Search for the cell housing the specified text and yield its (X, Y) center coordinate. 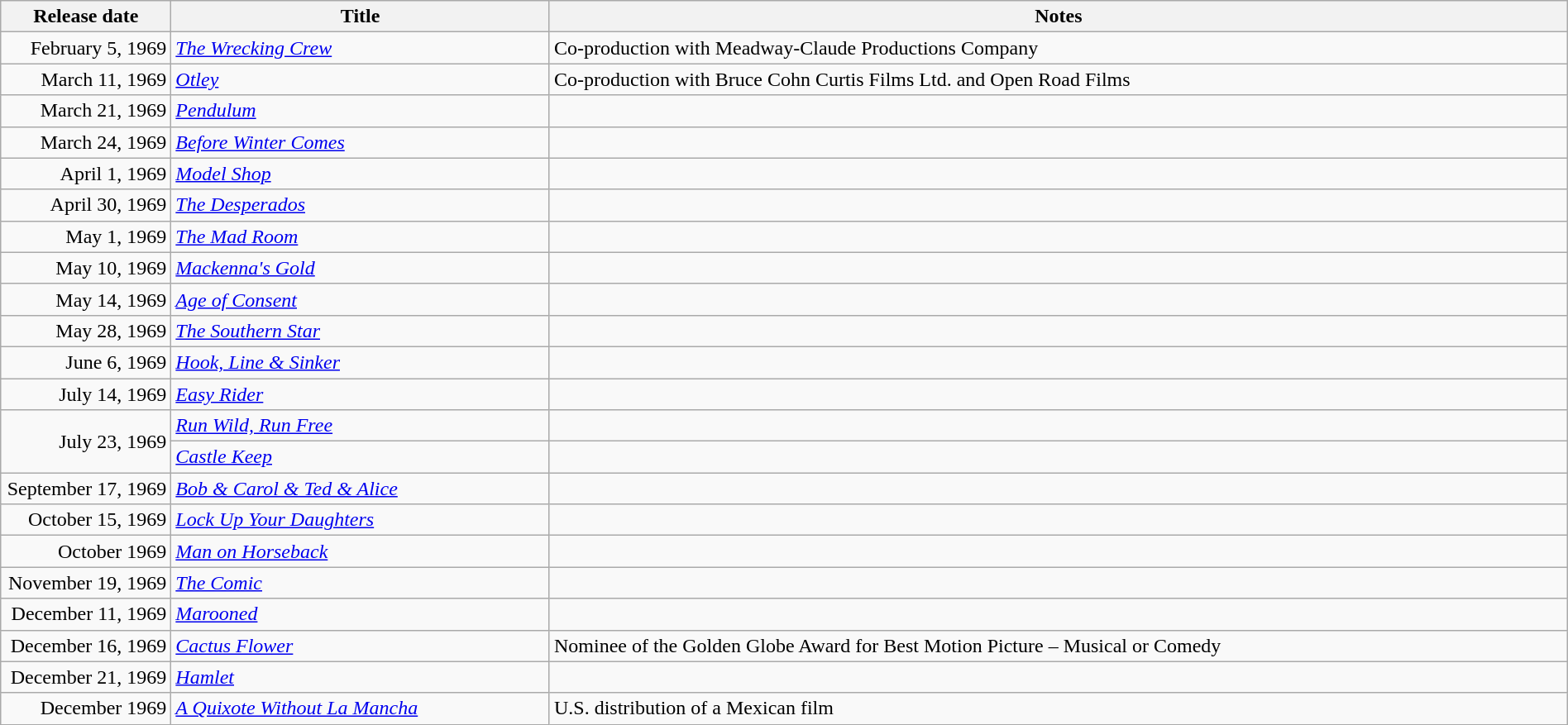
May 14, 1969 (86, 299)
Castle Keep (361, 457)
The Comic (361, 583)
Cactus Flower (361, 646)
Lock Up Your Daughters (361, 520)
April 1, 1969 (86, 174)
Nominee of the Golden Globe Award for Best Motion Picture – Musical or Comedy (1059, 646)
Hook, Line & Sinker (361, 362)
December 1969 (86, 708)
Notes (1059, 17)
March 24, 1969 (86, 142)
September 17, 1969 (86, 489)
May 10, 1969 (86, 268)
Hamlet (361, 677)
Bob & Carol & Ted & Alice (361, 489)
Otley (361, 79)
Co-production with Bruce Cohn Curtis Films Ltd. and Open Road Films (1059, 79)
Easy Rider (361, 394)
June 6, 1969 (86, 362)
U.S. distribution of a Mexican film (1059, 708)
Co-production with Meadway-Claude Productions Company (1059, 48)
February 5, 1969 (86, 48)
Before Winter Comes (361, 142)
The Mad Room (361, 236)
October 15, 1969 (86, 520)
December 11, 1969 (86, 614)
A Quixote Without La Mancha (361, 708)
March 21, 1969 (86, 111)
November 19, 1969 (86, 583)
Release date (86, 17)
The Southern Star (361, 331)
Man on Horseback (361, 551)
The Wrecking Crew (361, 48)
Title (361, 17)
Run Wild, Run Free (361, 426)
Model Shop (361, 174)
Marooned (361, 614)
July 14, 1969 (86, 394)
October 1969 (86, 551)
May 1, 1969 (86, 236)
December 16, 1969 (86, 646)
The Desperados (361, 205)
April 30, 1969 (86, 205)
Age of Consent (361, 299)
May 28, 1969 (86, 331)
July 23, 1969 (86, 441)
December 21, 1969 (86, 677)
Mackenna's Gold (361, 268)
March 11, 1969 (86, 79)
Pendulum (361, 111)
